Return [X, Y] of the center of cell containing provided text 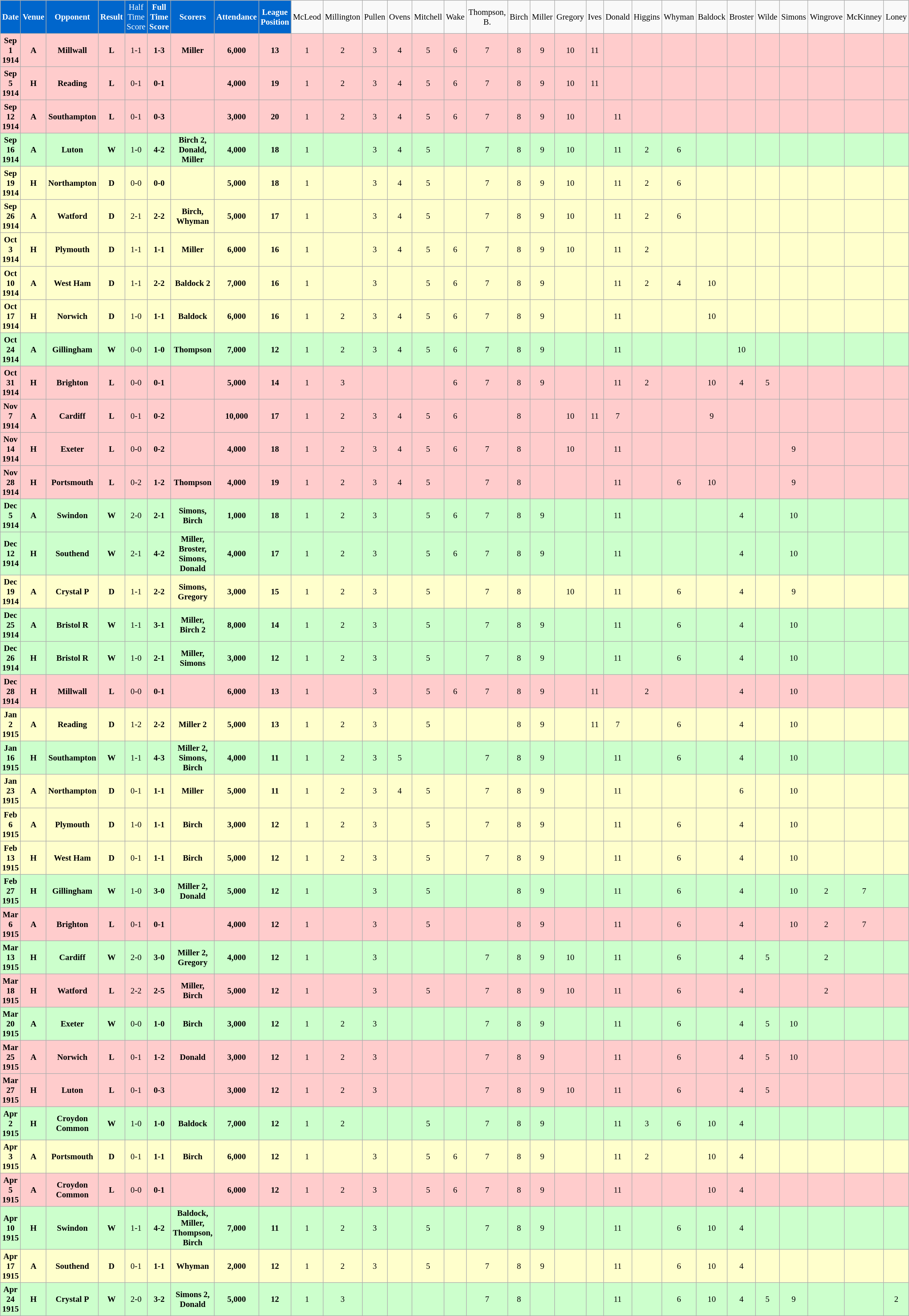
Apr 5 1915 [11, 1190]
Miller, Broster, Simons, Donald [193, 554]
Sep 19 1914 [11, 183]
Dec 5 1914 [11, 516]
Mar 6 1915 [11, 924]
Ives [595, 17]
Jan 23 1915 [11, 791]
3-1 [159, 625]
Sep 5 1914 [11, 83]
Sep 16 1914 [11, 150]
Baldock 2 [193, 283]
McLeod [307, 17]
Oct 10 1914 [11, 283]
Date [11, 17]
Apr 10 1915 [11, 1228]
Wake [455, 17]
Sep 1 1914 [11, 50]
Birch, Whyman [193, 216]
2,000 [237, 1266]
Nov 7 1914 [11, 416]
Miller 2, Simons, Birch [193, 758]
Mar 25 1915 [11, 1057]
Baldock, Miller, Thompson, Birch [193, 1228]
Thompson, B. [487, 17]
Dec 25 1914 [11, 625]
Pullen [375, 17]
Miller, Birch 2 [193, 625]
Oct 31 1914 [11, 382]
Apr 3 1915 [11, 1157]
Oct 17 1914 [11, 316]
Miller, Birch [193, 991]
Dec 19 1914 [11, 592]
15 [275, 592]
Nov 28 1914 [11, 482]
Oct 3 1914 [11, 250]
Miller 2 [193, 725]
Nov 14 1914 [11, 449]
Crystal P [72, 592]
Jan 2 1915 [11, 725]
Oct 24 1914 [11, 349]
Feb 13 1915 [11, 858]
Jan 16 1915 [11, 758]
Feb 6 1915 [11, 824]
1-3 [159, 50]
McKinney [864, 17]
Mar 18 1915 [11, 991]
Miller 2, Gregory [193, 958]
Scorers [193, 17]
Dec 28 1914 [11, 692]
Broster [742, 17]
Mitchell [428, 17]
Venue [33, 17]
Mar 20 1915 [11, 1024]
10,000 [237, 416]
Miller 2, Donald [193, 891]
Wingrove [826, 17]
4-3 [159, 758]
Simons, Birch [193, 516]
1,000 [237, 516]
Higgins [647, 17]
Wilde [767, 17]
20 [275, 117]
Mar 27 1915 [11, 1090]
Apr 2 1915 [11, 1124]
Simons, Gregory [193, 592]
Miller, Simons [193, 658]
Sep 12 1914 [11, 117]
Full Time Score [159, 17]
Dec 26 1914 [11, 658]
Millington [343, 17]
Result [112, 17]
Attendance [237, 17]
Simons [794, 17]
Half Time Score [136, 17]
2-5 [159, 991]
Mar 13 1915 [11, 958]
Apr 17 1915 [11, 1266]
8,000 [237, 625]
Birch 2, Donald, Miller [193, 150]
Gregory [571, 17]
Sep 26 1914 [11, 216]
League Position [275, 17]
Loney [896, 17]
Feb 27 1915 [11, 891]
Ovens [399, 17]
Dec 12 1914 [11, 554]
Opponent [72, 17]
